Return [x, y] of the center of cell containing provided text 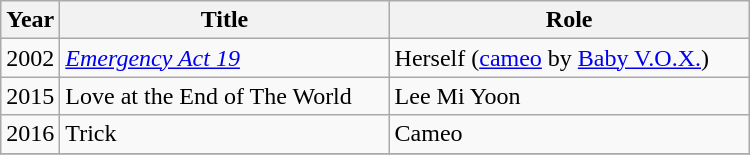
Herself (cameo by Baby V.O.X.) [569, 58]
2015 [30, 96]
Lee Mi Yoon [569, 96]
Title [224, 20]
Trick [224, 134]
Year [30, 20]
Emergency Act 19 [224, 58]
Cameo [569, 134]
2002 [30, 58]
2016 [30, 134]
Role [569, 20]
Love at the End of The World [224, 96]
